Return (x, y) of the center of cell containing provided text 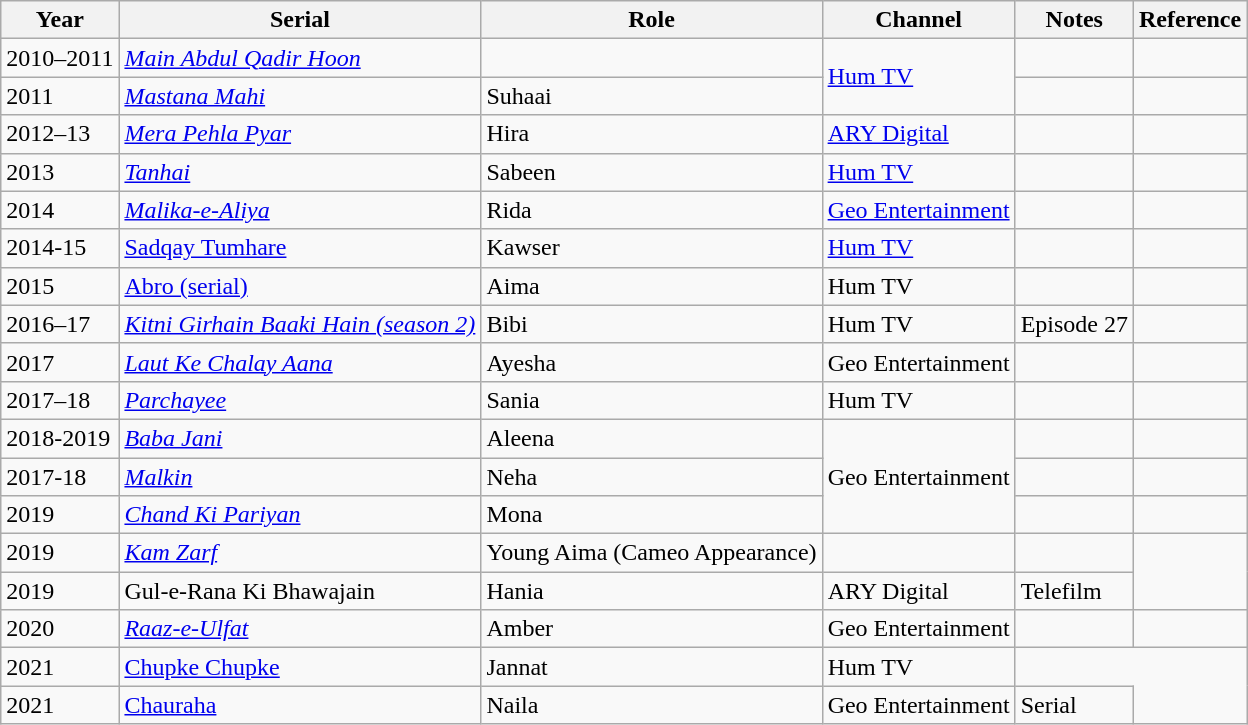
Episode 27 (1074, 324)
Channel (918, 20)
Chupke Chupke (300, 667)
2014-15 (60, 248)
Aima (652, 286)
Sadqay Tumhare (300, 248)
2018-2019 (60, 438)
Kam Zarf (300, 553)
Parchayee (300, 400)
Chand Ki Pariyan (300, 515)
Ayesha (652, 362)
Kawser (652, 248)
Naila (652, 705)
Young Aima (Cameo Appearance) (652, 553)
Hira (652, 134)
2017–18 (60, 400)
Bibi (652, 324)
Role (652, 20)
2011 (60, 96)
Hania (652, 591)
Chauraha (300, 705)
2020 (60, 629)
2016–17 (60, 324)
2014 (60, 210)
2017 (60, 362)
Rida (652, 210)
Sabeen (652, 172)
Kitni Girhain Baaki Hain (season 2) (300, 324)
Laut Ke Chalay Aana (300, 362)
Tanhai (300, 172)
Main Abdul Qadir Hoon (300, 58)
Jannat (652, 667)
Reference (1190, 20)
Mastana Mahi (300, 96)
Raaz-e-Ulfat (300, 629)
Malika-e-Aliya (300, 210)
Mera Pehla Pyar (300, 134)
Abro (serial) (300, 286)
Aleena (652, 438)
2015 (60, 286)
Baba Jani (300, 438)
Suhaai (652, 96)
2010–2011 (60, 58)
2013 (60, 172)
Sania (652, 400)
2017-18 (60, 477)
Gul-e-Rana Ki Bhawajain (300, 591)
Neha (652, 477)
Telefilm (1074, 591)
Malkin (300, 477)
Mona (652, 515)
Notes (1074, 20)
Year (60, 20)
2012–13 (60, 134)
Amber (652, 629)
